Detect which cell encompasses the target text, then output its (X, Y) center coordinate. 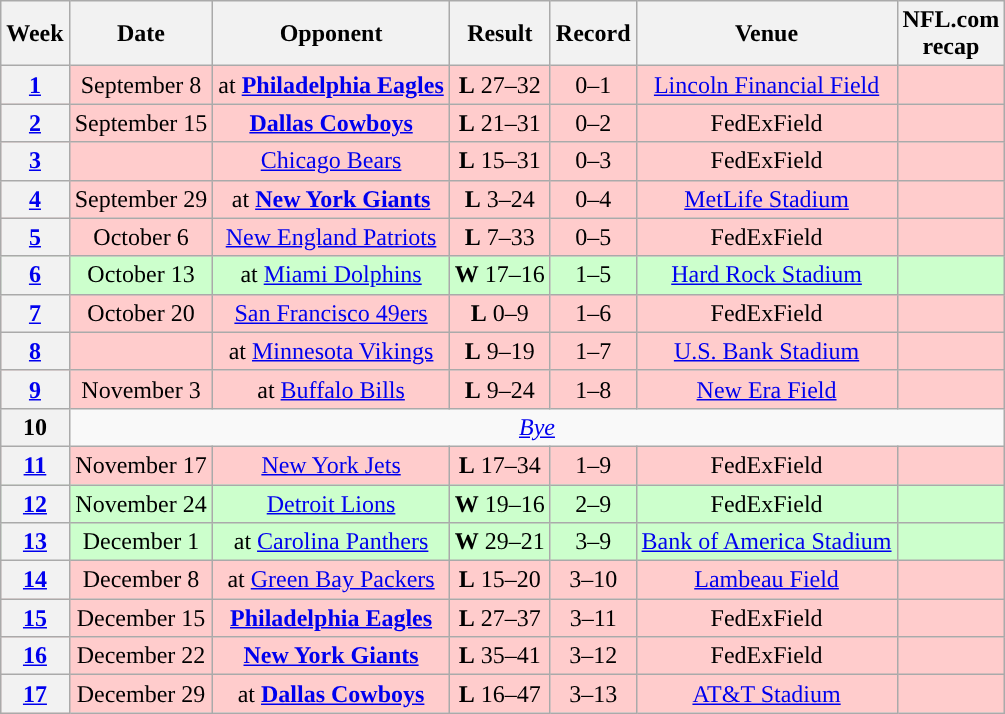
Dallas Cowboys (331, 123)
W 19–16 (500, 503)
L 3–24 (500, 199)
L 0–9 (500, 313)
New Era Field (766, 389)
12 (35, 503)
at Minnesota Vikings (331, 351)
3–9 (593, 542)
Venue (766, 34)
L 7–33 (500, 237)
16 (35, 656)
November 24 (141, 503)
Bank of America Stadium (766, 542)
Record (593, 34)
9 (35, 389)
3–10 (593, 580)
December 8 (141, 580)
New York Giants (331, 656)
December 29 (141, 694)
Bye (537, 427)
L 9–19 (500, 351)
8 (35, 351)
3–13 (593, 694)
7 (35, 313)
1–5 (593, 275)
San Francisco 49ers (331, 313)
September 8 (141, 85)
W 17–16 (500, 275)
October 13 (141, 275)
6 (35, 275)
L 17–34 (500, 465)
Philadelphia Eagles (331, 618)
15 (35, 618)
0–2 (593, 123)
1 (35, 85)
3–11 (593, 618)
AT&T Stadium (766, 694)
17 (35, 694)
L 35–41 (500, 656)
L 9–24 (500, 389)
November 3 (141, 389)
September 15 (141, 123)
New York Jets (331, 465)
at Green Bay Packers (331, 580)
at Buffalo Bills (331, 389)
14 (35, 580)
1–6 (593, 313)
December 22 (141, 656)
3 (35, 161)
at New York Giants (331, 199)
Chicago Bears (331, 161)
Opponent (331, 34)
at Miami Dolphins (331, 275)
New England Patriots (331, 237)
at Carolina Panthers (331, 542)
0–4 (593, 199)
December 1 (141, 542)
Result (500, 34)
11 (35, 465)
December 15 (141, 618)
Date (141, 34)
October 6 (141, 237)
L 27–32 (500, 85)
0–1 (593, 85)
November 17 (141, 465)
Hard Rock Stadium (766, 275)
2–9 (593, 503)
4 (35, 199)
L 27–37 (500, 618)
U.S. Bank Stadium (766, 351)
L 21–31 (500, 123)
W 29–21 (500, 542)
0–3 (593, 161)
Detroit Lions (331, 503)
NFL.comrecap (951, 34)
September 29 (141, 199)
Lambeau Field (766, 580)
1–9 (593, 465)
10 (35, 427)
13 (35, 542)
5 (35, 237)
3–12 (593, 656)
Week (35, 34)
October 20 (141, 313)
1–7 (593, 351)
MetLife Stadium (766, 199)
0–5 (593, 237)
1–8 (593, 389)
2 (35, 123)
at Dallas Cowboys (331, 694)
at Philadelphia Eagles (331, 85)
L 15–31 (500, 161)
L 16–47 (500, 694)
L 15–20 (500, 580)
Lincoln Financial Field (766, 85)
